Output the [X, Y] coordinate of the center of the cell containing the given text.  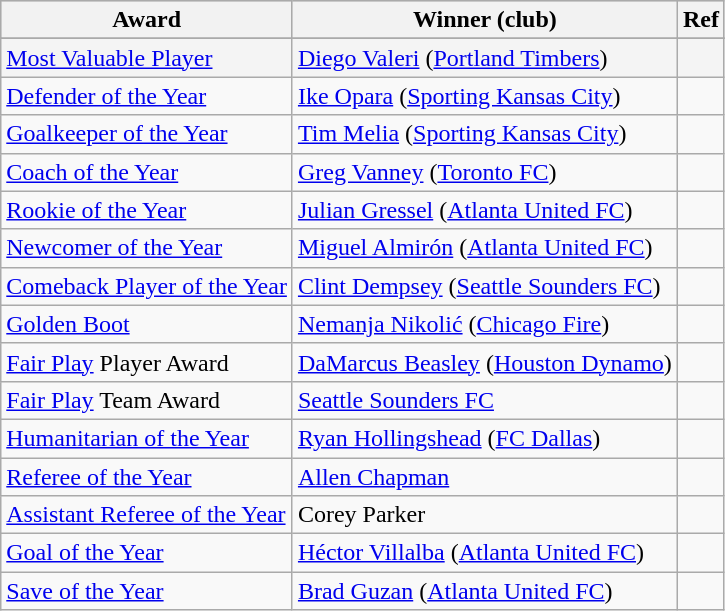
Save of the Year [147, 591]
Ryan Hollingshead (FC Dallas) [484, 438]
Ike Opara (Sporting Kansas City) [484, 96]
Nemanja Nikolić (Chicago Fire) [484, 324]
Goal of the Year [147, 553]
Referee of the Year [147, 477]
Defender of the Year [147, 96]
Fair Play Player Award [147, 362]
Golden Boot [147, 324]
Greg Vanney (Toronto FC) [484, 172]
Award [147, 20]
Coach of the Year [147, 172]
Corey Parker [484, 515]
Clint Dempsey (Seattle Sounders FC) [484, 286]
Winner (club) [484, 20]
Rookie of the Year [147, 210]
Julian Gressel (Atlanta United FC) [484, 210]
DaMarcus Beasley (Houston Dynamo) [484, 362]
Héctor Villalba (Atlanta United FC) [484, 553]
Most Valuable Player [147, 58]
Comeback Player of the Year [147, 286]
Diego Valeri (Portland Timbers) [484, 58]
Humanitarian of the Year [147, 438]
Tim Melia (Sporting Kansas City) [484, 134]
Fair Play Team Award [147, 400]
Ref [700, 20]
Miguel Almirón (Atlanta United FC) [484, 248]
Goalkeeper of the Year [147, 134]
Seattle Sounders FC [484, 400]
Newcomer of the Year [147, 248]
Assistant Referee of the Year [147, 515]
Brad Guzan (Atlanta United FC) [484, 591]
Allen Chapman [484, 477]
